Locate the cell with the specified text and output its [X, Y] center coordinate. 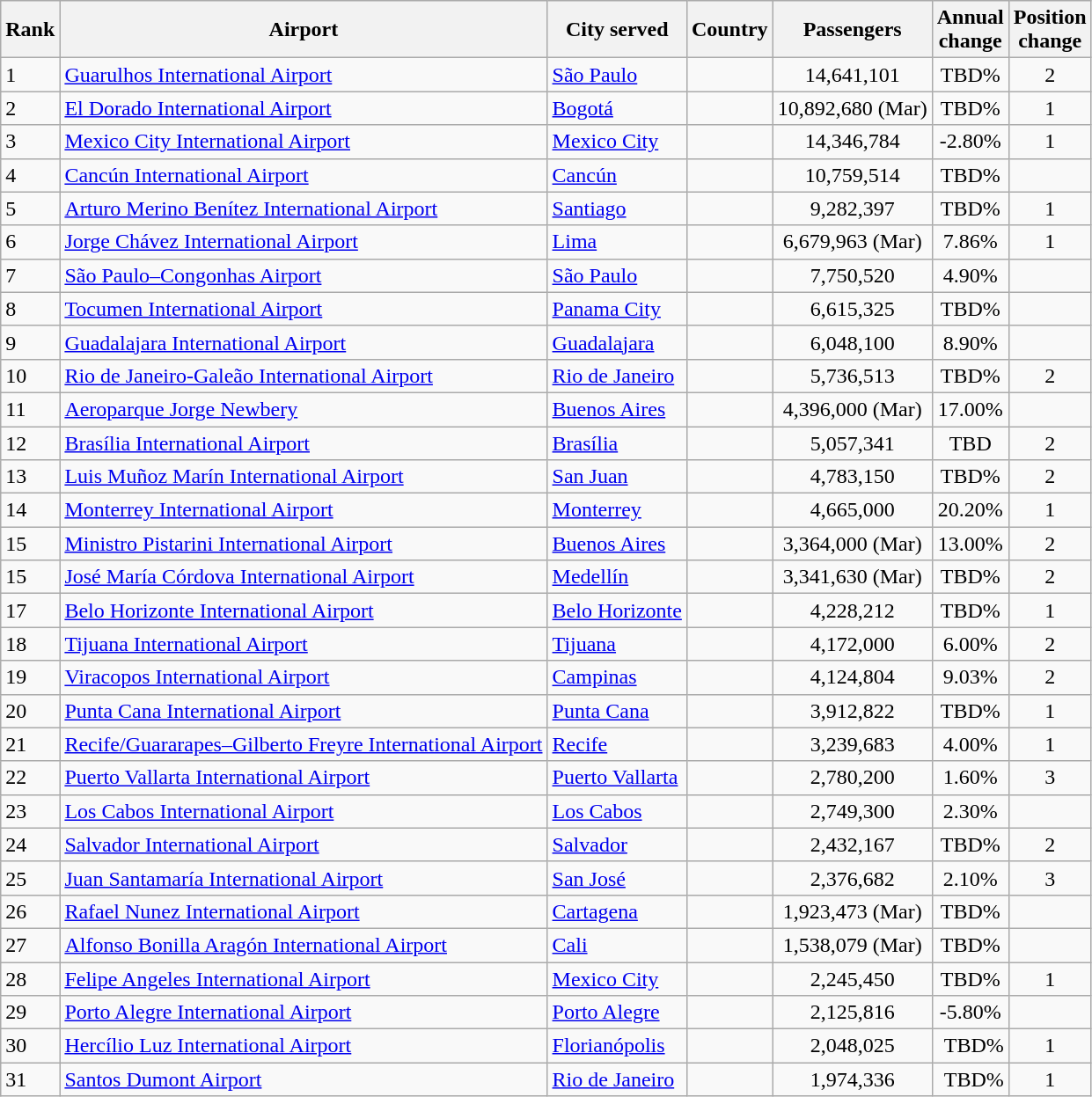
9.03% [970, 677]
Recife [617, 744]
9 [30, 342]
1,923,473 (Mar) [852, 911]
Porto Alegre International Airport [304, 1013]
Panama City [617, 309]
1,538,079 (Mar) [852, 945]
Luis Muñoz Marín International Airport [304, 477]
6,048,100 [852, 342]
Puerto Vallarta International Airport [304, 778]
Aeroparque Jorge Newbery [304, 409]
Arturo Merino Benítez International Airport [304, 208]
9,282,397 [852, 208]
Cali [617, 945]
Belo Horizonte International Airport [304, 611]
27 [30, 945]
23 [30, 811]
El Dorado International Airport [304, 108]
Country [729, 30]
13.00% [970, 544]
2,780,200 [852, 778]
Annualchange [970, 30]
30 [30, 1046]
Guadalajara [617, 342]
Porto Alegre [617, 1013]
7,750,520 [852, 275]
City served [617, 30]
2,749,300 [852, 811]
2,376,682 [852, 878]
4,228,212 [852, 611]
14,346,784 [852, 142]
6.00% [970, 644]
20 [30, 711]
Brasília International Airport [304, 442]
4,396,000 (Mar) [852, 409]
Guadalajara International Airport [304, 342]
5 [30, 208]
17.00% [970, 409]
Brasília [617, 442]
Salvador International Airport [304, 845]
2.30% [970, 811]
Medellín [617, 577]
Monterrey [617, 510]
Monterrey International Airport [304, 510]
6,615,325 [852, 309]
12 [30, 442]
3,341,630 (Mar) [852, 577]
São Paulo–Congonhas Airport [304, 275]
Juan Santamaría International Airport [304, 878]
Cartagena [617, 911]
Tocumen International Airport [304, 309]
Viracopos International Airport [304, 677]
5,736,513 [852, 376]
25 [30, 878]
4.90% [970, 275]
Cancún International Airport [304, 175]
7.86% [970, 242]
20.20% [970, 510]
Recife/Guararapes–Gilberto Freyre International Airport [304, 744]
Salvador [617, 845]
4,172,000 [852, 644]
2,432,167 [852, 845]
8.90% [970, 342]
-2.80% [970, 142]
Los Cabos International Airport [304, 811]
Bogotá [617, 108]
10 [30, 376]
Rio de Janeiro-Galeão International Airport [304, 376]
6 [30, 242]
21 [30, 744]
18 [30, 644]
Airport [304, 30]
-5.80% [970, 1013]
Santos Dumont Airport [304, 1079]
2,245,450 [852, 979]
Campinas [617, 677]
Ministro Pistarini International Airport [304, 544]
3,364,000 (Mar) [852, 544]
7 [30, 275]
Guarulhos International Airport [304, 75]
Felipe Angeles International Airport [304, 979]
11 [30, 409]
Florianópolis [617, 1046]
31 [30, 1079]
4,783,150 [852, 477]
4.00% [970, 744]
4,124,804 [852, 677]
Rafael Nunez International Airport [304, 911]
San Juan [617, 477]
Rank [30, 30]
Punta Cana International Airport [304, 711]
10,892,680 (Mar) [852, 108]
1,974,336 [852, 1079]
San José [617, 878]
Mexico City International Airport [304, 142]
10,759,514 [852, 175]
5,057,341 [852, 442]
22 [30, 778]
24 [30, 845]
14 [30, 510]
Positionchange [1050, 30]
1.60% [970, 778]
2.10% [970, 878]
26 [30, 911]
Cancún [617, 175]
Jorge Chávez International Airport [304, 242]
2,125,816 [852, 1013]
29 [30, 1013]
Belo Horizonte [617, 611]
TBD [970, 442]
2,048,025 [852, 1046]
28 [30, 979]
4,665,000 [852, 510]
3,239,683 [852, 744]
17 [30, 611]
14,641,101 [852, 75]
Puerto Vallarta [617, 778]
3,912,822 [852, 711]
19 [30, 677]
José María Córdova International Airport [304, 577]
Tijuana [617, 644]
6,679,963 (Mar) [852, 242]
4 [30, 175]
Hercílio Luz International Airport [304, 1046]
Alfonso Bonilla Aragón International Airport [304, 945]
Lima [617, 242]
Passengers [852, 30]
Los Cabos [617, 811]
Punta Cana [617, 711]
Santiago [617, 208]
Tijuana International Airport [304, 644]
13 [30, 477]
8 [30, 309]
